Return (X, Y) of the center of cell containing provided text 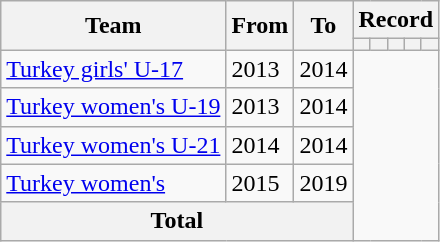
2019 (324, 183)
Turkey girls' U-17 (114, 69)
From (260, 26)
2015 (260, 183)
Turkey women's (114, 183)
Turkey women's U-19 (114, 107)
Team (114, 26)
To (324, 26)
Total (177, 221)
Record (396, 20)
Turkey women's U-21 (114, 145)
